Pinpoint the cell where the given text exists, returning its (x, y) midpoint coordinate. 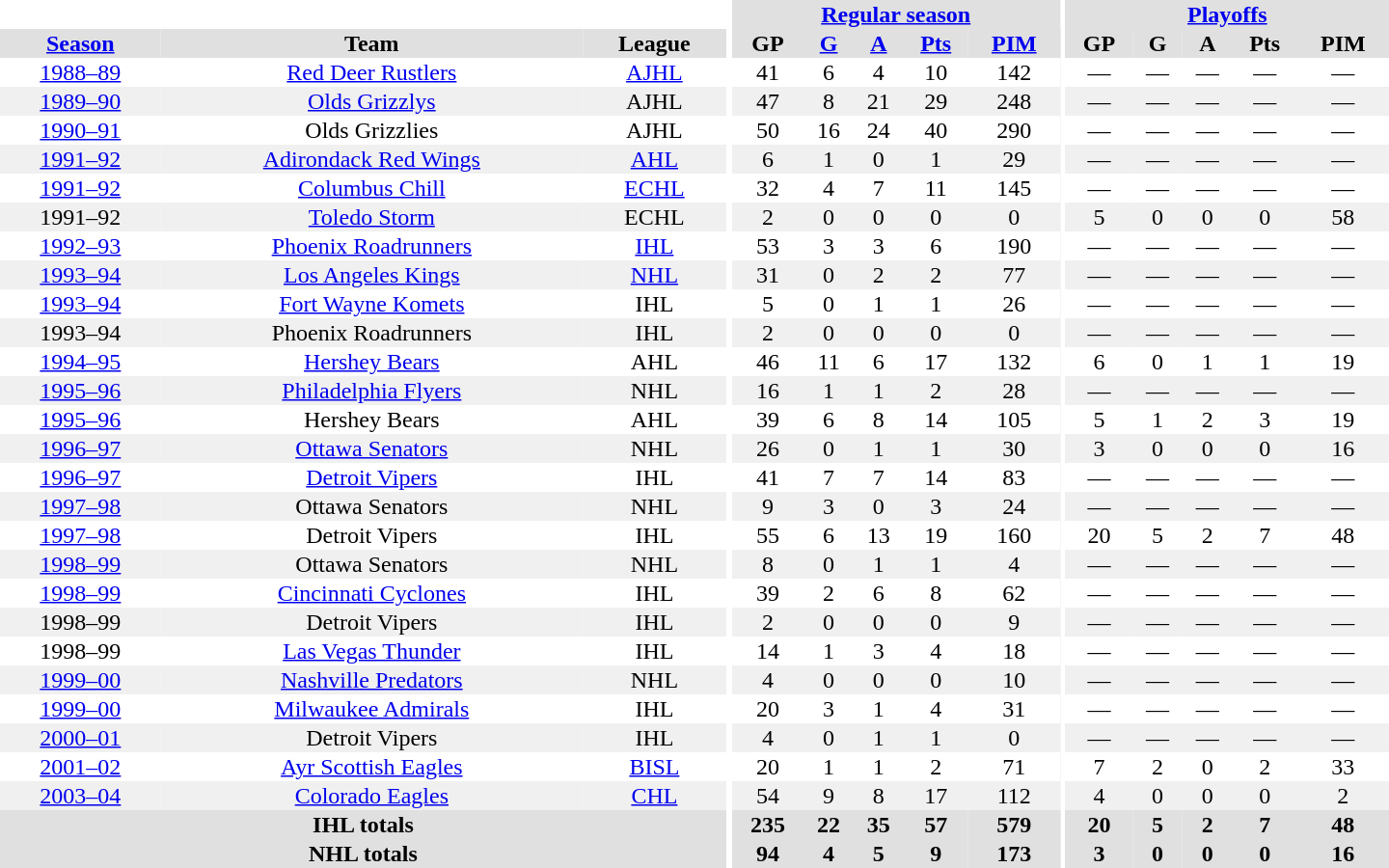
1989–90 (81, 101)
1992–93 (81, 246)
145 (1015, 188)
2000–01 (81, 738)
Fort Wayne Komets (372, 304)
Las Vegas Thunder (372, 651)
Adirondack Red Wings (372, 159)
579 (1015, 825)
290 (1015, 130)
190 (1015, 246)
35 (879, 825)
IHL totals (363, 825)
105 (1015, 420)
Olds Grizzlies (372, 130)
Ayr Scottish Eagles (372, 767)
Team (372, 43)
94 (768, 854)
58 (1343, 217)
32 (768, 188)
132 (1015, 362)
Nashville Predators (372, 680)
Regular season (896, 14)
Milwaukee Admirals (372, 709)
Colorado Eagles (372, 796)
173 (1015, 854)
BISL (654, 767)
53 (768, 246)
55 (768, 535)
2003–04 (81, 796)
160 (1015, 535)
28 (1015, 391)
30 (1015, 448)
Toledo Storm (372, 217)
54 (768, 796)
57 (936, 825)
1988–89 (81, 72)
50 (768, 130)
71 (1015, 767)
2001–02 (81, 767)
46 (768, 362)
235 (768, 825)
47 (768, 101)
Season (81, 43)
Cincinnati Cyclones (372, 593)
248 (1015, 101)
CHL (654, 796)
142 (1015, 72)
21 (879, 101)
13 (879, 535)
112 (1015, 796)
62 (1015, 593)
33 (1343, 767)
1994–95 (81, 362)
Playoffs (1227, 14)
1990–91 (81, 130)
18 (1015, 651)
Red Deer Rustlers (372, 72)
Columbus Chill (372, 188)
League (654, 43)
Los Angeles Kings (372, 275)
77 (1015, 275)
40 (936, 130)
22 (829, 825)
Olds Grizzlys (372, 101)
83 (1015, 477)
NHL totals (363, 854)
Philadelphia Flyers (372, 391)
